Detect which cell encompasses the target text, then output its (x, y) center coordinate. 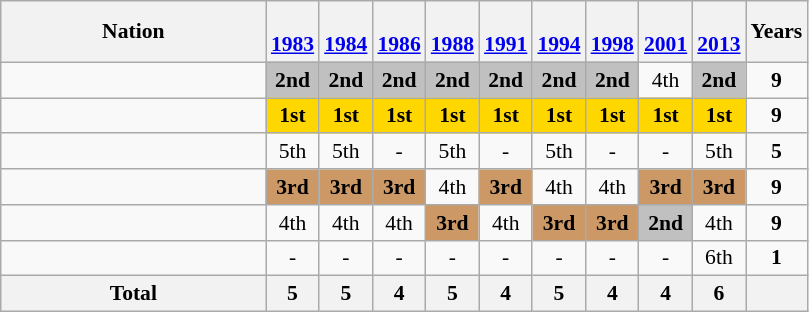
1986 (398, 32)
1991 (506, 32)
1984 (346, 32)
1998 (612, 32)
1988 (452, 32)
Total (134, 294)
Years (777, 32)
Nation (134, 32)
6th (718, 258)
2013 (718, 32)
1 (777, 258)
6 (718, 294)
2001 (666, 32)
1994 (558, 32)
1983 (292, 32)
